For the text-containing cell, return its midpoint in (X, Y) coordinate format. 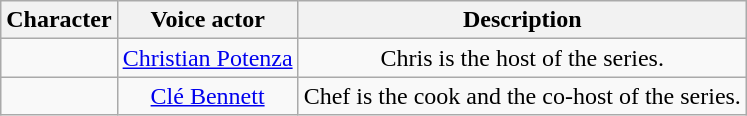
Voice actor (208, 20)
Chef is the cook and the co-host of the series. (522, 96)
Chris is the host of the series. (522, 58)
Character (59, 20)
Christian Potenza (208, 58)
Clé Bennett (208, 96)
Description (522, 20)
